Output the [x, y] coordinate of the center of the cell containing the given text.  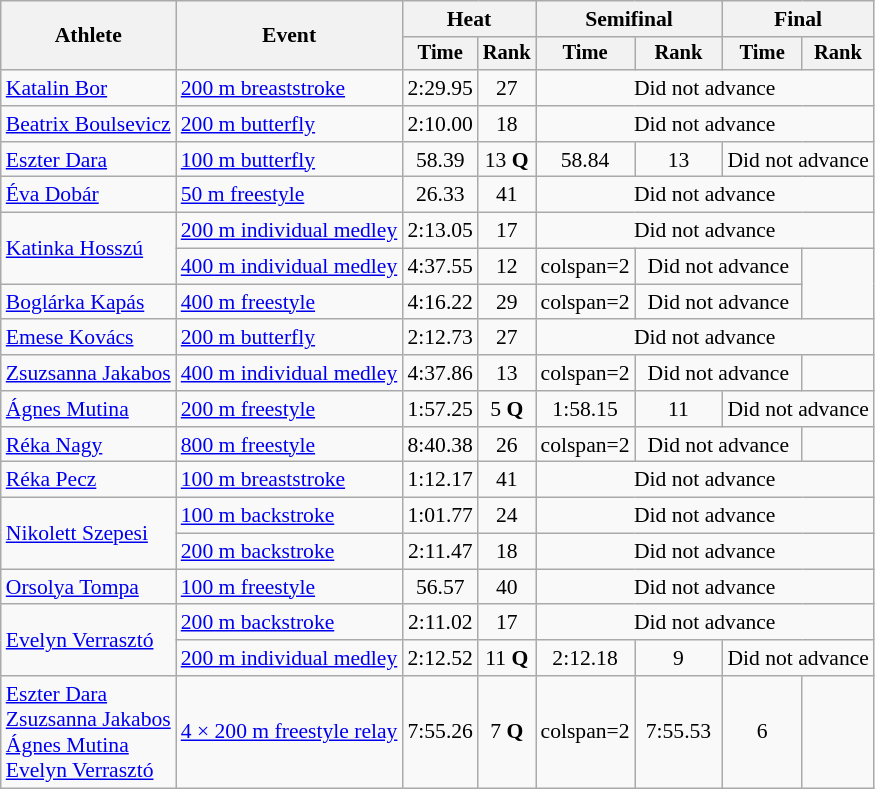
Final [798, 19]
6 [762, 732]
Heat [468, 19]
200 m freestyle [290, 409]
29 [507, 302]
4 × 200 m freestyle relay [290, 732]
58.39 [440, 160]
26.33 [440, 195]
Ágnes Mutina [88, 409]
1:12.17 [440, 480]
Eszter Dara [88, 160]
56.57 [440, 587]
4:37.86 [440, 373]
Éva Dobár [88, 195]
Eszter DaraZsuzsanna JakabosÁgnes MutinaEvelyn Verrasztó [88, 732]
58.84 [586, 160]
9 [679, 658]
12 [507, 267]
Katinka Hosszú [88, 248]
2:12.18 [586, 658]
1:01.77 [440, 516]
50 m freestyle [290, 195]
2:10.00 [440, 124]
Beatrix Boulsevicz [88, 124]
200 m breaststroke [290, 88]
100 m breaststroke [290, 480]
26 [507, 445]
11 Q [507, 658]
7:55.26 [440, 732]
2:11.02 [440, 623]
100 m backstroke [290, 516]
7 Q [507, 732]
2:11.47 [440, 552]
Athlete [88, 36]
4:16.22 [440, 302]
Semifinal [630, 19]
8:40.38 [440, 445]
5 Q [507, 409]
40 [507, 587]
Evelyn Verrasztó [88, 640]
100 m butterfly [290, 160]
1:58.15 [586, 409]
Orsolya Tompa [88, 587]
11 [679, 409]
2:29.95 [440, 88]
Réka Pecz [88, 480]
Nikolett Szepesi [88, 534]
Emese Kovács [88, 338]
2:13.05 [440, 231]
100 m freestyle [290, 587]
Boglárka Kapás [88, 302]
Réka Nagy [88, 445]
400 m freestyle [290, 302]
4:37.55 [440, 267]
800 m freestyle [290, 445]
13 Q [507, 160]
2:12.52 [440, 658]
Event [290, 36]
24 [507, 516]
Katalin Bor [88, 88]
2:12.73 [440, 338]
1:57.25 [440, 409]
Zsuzsanna Jakabos [88, 373]
7:55.53 [679, 732]
